Determine the [X, Y] coordinate at the center of the cell enclosing the given text.  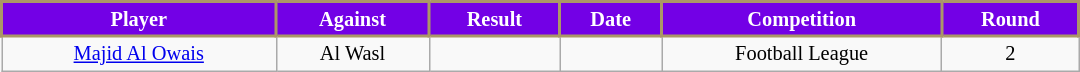
Result [494, 18]
Against [352, 18]
2 [1011, 53]
Majid Al Owais [139, 53]
Date [611, 18]
Player [139, 18]
Round [1011, 18]
Football League [802, 53]
Al Wasl [352, 53]
Competition [802, 18]
